For the text-containing cell, return its midpoint in (x, y) coordinate format. 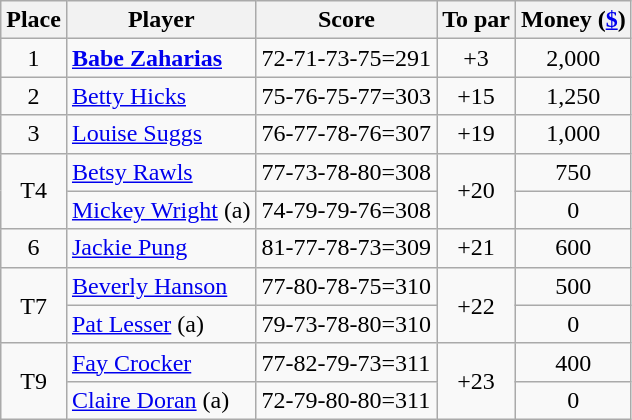
79-73-78-80=310 (346, 324)
750 (574, 172)
Betsy Rawls (161, 172)
6 (34, 248)
+21 (476, 248)
77-80-78-75=310 (346, 286)
T7 (34, 305)
+3 (476, 58)
600 (574, 248)
77-82-79-73=311 (346, 362)
400 (574, 362)
1 (34, 58)
T4 (34, 191)
To par (476, 20)
Mickey Wright (a) (161, 210)
76-77-78-76=307 (346, 134)
Beverly Hanson (161, 286)
Claire Doran (a) (161, 400)
Player (161, 20)
Fay Crocker (161, 362)
Betty Hicks (161, 96)
72-71-73-75=291 (346, 58)
72-79-80-80=311 (346, 400)
2 (34, 96)
2,000 (574, 58)
Money ($) (574, 20)
1,250 (574, 96)
77-73-78-80=308 (346, 172)
74-79-79-76=308 (346, 210)
T9 (34, 381)
+19 (476, 134)
+20 (476, 191)
Babe Zaharias (161, 58)
+23 (476, 381)
+22 (476, 305)
1,000 (574, 134)
+15 (476, 96)
3 (34, 134)
Place (34, 20)
81-77-78-73=309 (346, 248)
500 (574, 286)
75-76-75-77=303 (346, 96)
Jackie Pung (161, 248)
Score (346, 20)
Pat Lesser (a) (161, 324)
Louise Suggs (161, 134)
